Output the (X, Y) coordinate of the center of the cell containing the given text.  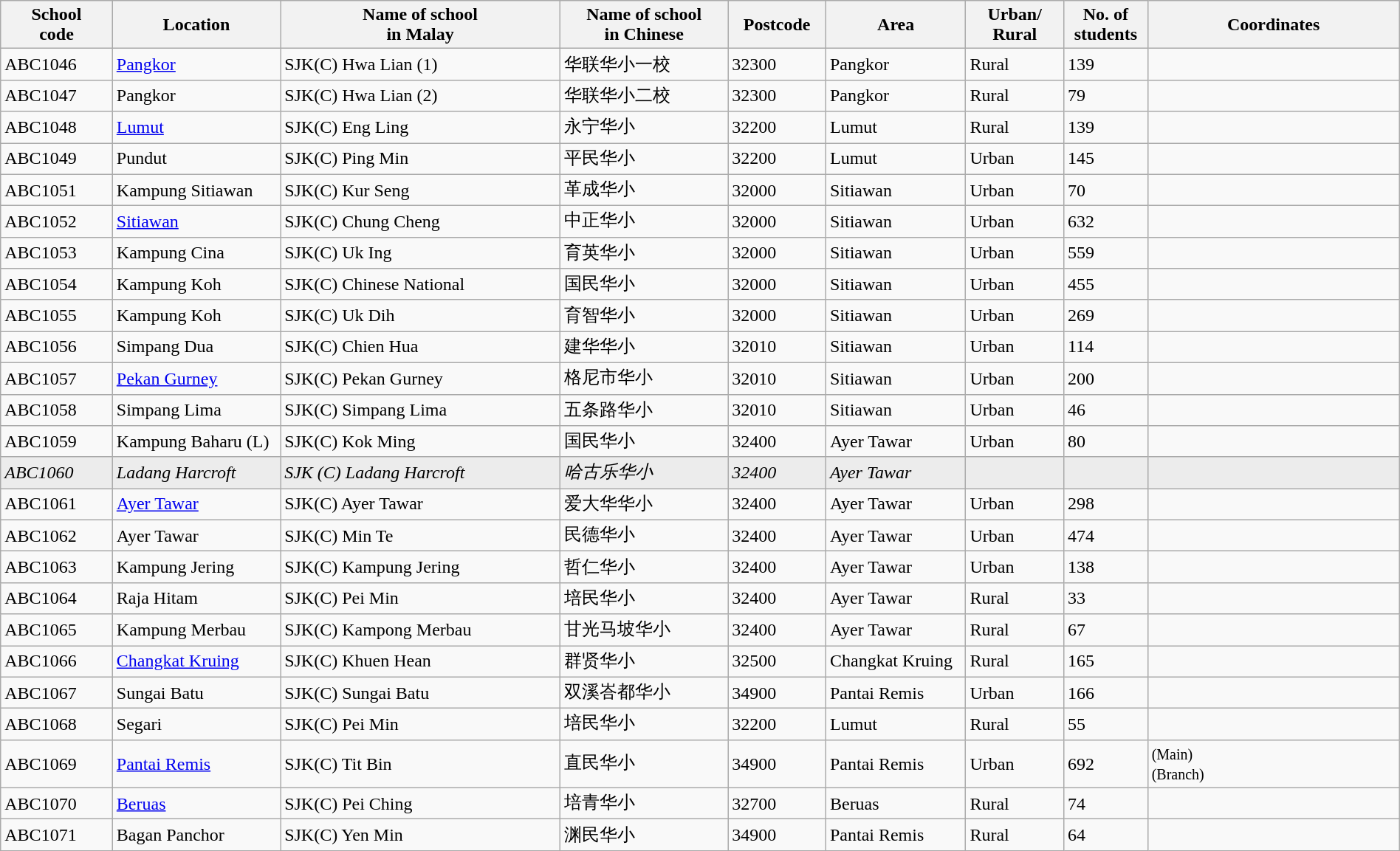
Kampung Baharu (L) (196, 441)
70 (1105, 190)
Kampung Sitiawan (196, 190)
32500 (777, 661)
Segari (196, 725)
298 (1105, 505)
SJK(C) Uk Ing (421, 252)
474 (1105, 536)
Location (196, 25)
ABC1052 (57, 221)
114 (1105, 347)
ABC1064 (57, 598)
55 (1105, 725)
Name of schoolin Chinese (644, 25)
ABC1065 (57, 630)
ABC1061 (57, 505)
SJK(C) Kampong Merbau (421, 630)
ABC1053 (57, 252)
SJK(C) Min Te (421, 536)
SJK(C) Tit Bin (421, 763)
Area (895, 25)
Kampung Cina (196, 252)
632 (1105, 221)
ABC1049 (57, 159)
ABC1046 (57, 65)
SJK(C) Kok Ming (421, 441)
哈古乐华小 (644, 472)
ABC1047 (57, 96)
ABC1051 (57, 190)
双溪峇都华小 (644, 692)
SJK(C) Hwa Lian (1) (421, 65)
平民华小 (644, 159)
138 (1105, 567)
ABC1058 (57, 410)
559 (1105, 252)
46 (1105, 410)
Kampung Merbau (196, 630)
育英华小 (644, 252)
渊民华小 (644, 836)
永宁华小 (644, 127)
SJK(C) Chung Cheng (421, 221)
(Main) (Branch) (1273, 763)
74 (1105, 803)
Postcode (777, 25)
Kampung Jering (196, 567)
ABC1067 (57, 692)
269 (1105, 316)
SJK(C) Uk Dih (421, 316)
建华华小 (644, 347)
Coordinates (1273, 25)
ABC1055 (57, 316)
33 (1105, 598)
ABC1059 (57, 441)
200 (1105, 378)
32700 (777, 803)
SJK(C) Kur Seng (421, 190)
Sungai Batu (196, 692)
145 (1105, 159)
692 (1105, 763)
Name of schoolin Malay (421, 25)
ABC1069 (57, 763)
ABC1066 (57, 661)
格尼市华小 (644, 378)
SJK(C) Yen Min (421, 836)
80 (1105, 441)
SJK(C) Pei Ching (421, 803)
ABC1062 (57, 536)
67 (1105, 630)
Simpang Dua (196, 347)
Pundut (196, 159)
育智华小 (644, 316)
ABC1068 (57, 725)
Bagan Panchor (196, 836)
ABC1054 (57, 285)
64 (1105, 836)
ABC1048 (57, 127)
SJK(C) Pekan Gurney (421, 378)
SJK(C) Chien Hua (421, 347)
ABC1056 (57, 347)
Urban/Rural (1015, 25)
No. ofstudents (1105, 25)
166 (1105, 692)
ABC1057 (57, 378)
甘光马坡华小 (644, 630)
ABC1071 (57, 836)
爱大华华小 (644, 505)
SJK(C) Ayer Tawar (421, 505)
79 (1105, 96)
华联华小一校 (644, 65)
165 (1105, 661)
SJK(C) Kampung Jering (421, 567)
SJK(C) Hwa Lian (2) (421, 96)
五条路华小 (644, 410)
培青华小 (644, 803)
SJK(C) Sungai Batu (421, 692)
民德华小 (644, 536)
中正华小 (644, 221)
SJK(C) Ping Min (421, 159)
455 (1105, 285)
Pekan Gurney (196, 378)
革成华小 (644, 190)
Ladang Harcroft (196, 472)
华联华小二校 (644, 96)
Simpang Lima (196, 410)
Schoolcode (57, 25)
SJK (C) Ladang Harcroft (421, 472)
SJK(C) Chinese National (421, 285)
ABC1063 (57, 567)
Raja Hitam (196, 598)
SJK(C) Simpang Lima (421, 410)
ABC1070 (57, 803)
直民华小 (644, 763)
SJK(C) Khuen Hean (421, 661)
哲仁华小 (644, 567)
SJK(C) Eng Ling (421, 127)
ABC1060 (57, 472)
群贤华小 (644, 661)
